Pinpoint the cell where the given text exists, returning its (X, Y) midpoint coordinate. 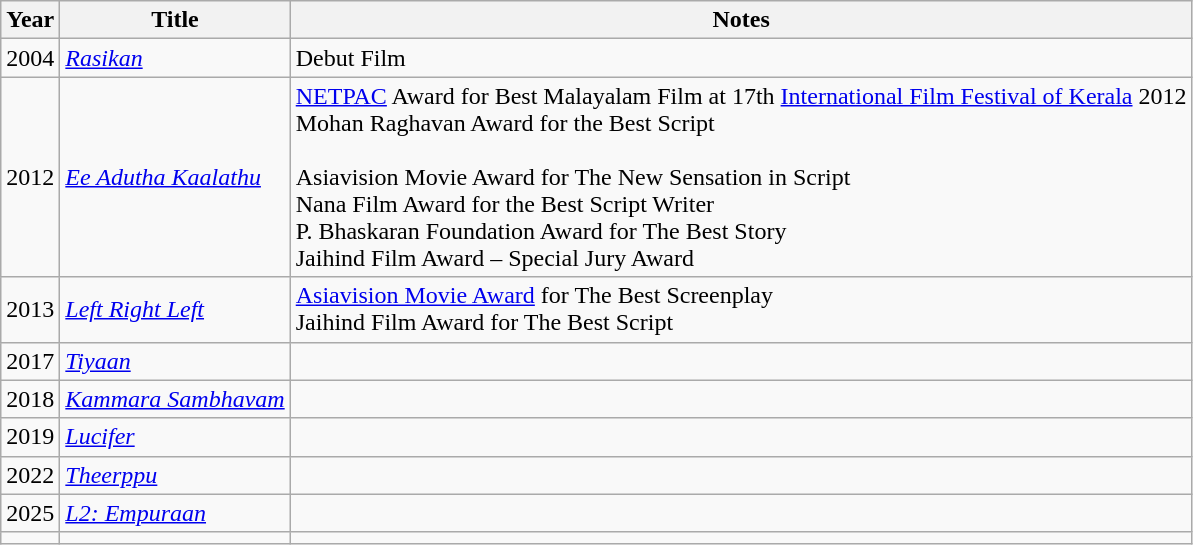
Tiyaan (175, 361)
Theerppu (175, 475)
2018 (30, 399)
Title (175, 20)
Debut Film (741, 58)
Rasikan (175, 58)
2025 (30, 513)
2019 (30, 437)
2017 (30, 361)
Notes (741, 20)
Left Right Left (175, 310)
Asiavision Movie Award for The Best ScreenplayJaihind Film Award for The Best Script (741, 310)
L2: Empuraan (175, 513)
2022 (30, 475)
Year (30, 20)
Lucifer (175, 437)
2013 (30, 310)
Kammara Sambhavam (175, 399)
Ee Adutha Kaalathu (175, 177)
2004 (30, 58)
2012 (30, 177)
